Scan for the cell matching the given text and deliver its [X, Y] coordinate at center. 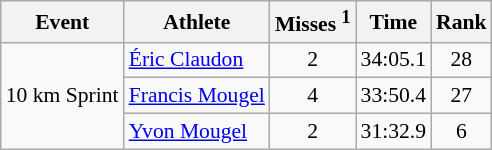
Francis Mougel [197, 96]
28 [462, 60]
10 km Sprint [62, 96]
Éric Claudon [197, 60]
33:50.4 [394, 96]
27 [462, 96]
Yvon Mougel [197, 132]
Misses 1 [313, 22]
4 [313, 96]
6 [462, 132]
34:05.1 [394, 60]
Time [394, 22]
31:32.9 [394, 132]
Event [62, 22]
Athlete [197, 22]
Rank [462, 22]
